Determine the (x, y) coordinate at the center of the cell enclosing the given text.  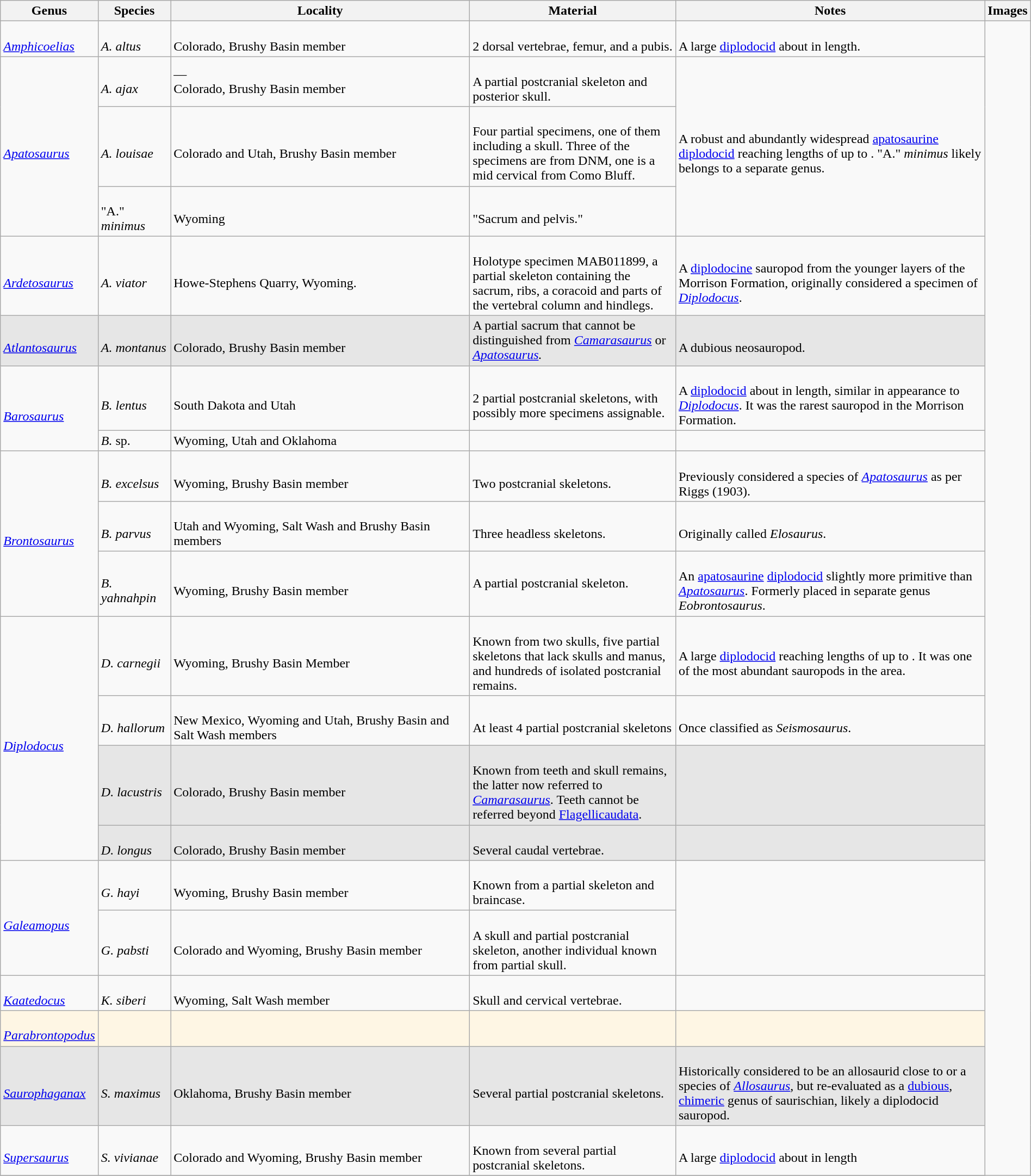
Material (573, 11)
Species (134, 11)
Notes (830, 11)
Genus (49, 11)
D. longus (134, 843)
S. maximus (134, 1086)
Previously considered a species of Apatosaurus as per Riggs (1903). (830, 476)
A. louisae (134, 146)
A dubious neosauropod. (830, 341)
Known from teeth and skull remains, the latter now referred to Camarasaurus. Teeth cannot be referred beyond Flagellicaudata. (573, 785)
B. excelsus (134, 476)
Wyoming, Brushy Basin Member (320, 655)
Barosaurus (49, 408)
Images (1008, 11)
2 partial postcranial skeletons, with possibly more specimens assignable. (573, 398)
Several partial postcranial skeletons. (573, 1086)
A skull and partial postcranial skeleton, another individual known from partial skull. (573, 943)
—Colorado, Brushy Basin member (320, 82)
2 dorsal vertebrae, femur, and a pubis. (573, 39)
Kaatedocus (49, 993)
New Mexico, Wyoming and Utah, Brushy Basin and Salt Wash members (320, 721)
Known from a partial skeleton and braincase. (573, 886)
A partial sacrum that cannot be distinguished from Camarasaurus or Apatosaurus. (573, 341)
Wyoming, Utah and Oklahoma (320, 441)
B. lentus (134, 398)
Atlantosaurus (49, 341)
S. vivianae (134, 1150)
Originally called Elosaurus. (830, 526)
At least 4 partial postcranial skeletons (573, 721)
Apatosaurus (49, 146)
G. pabsti (134, 943)
A partial postcranial skeleton. (573, 583)
A partial postcranial skeleton and posterior skull. (573, 82)
B. yahnahpin (134, 583)
A. altus (134, 39)
A large diplodocid reaching lengths of up to . It was one of the most abundant sauropods in the area. (830, 655)
Colorado and Utah, Brushy Basin member (320, 146)
D. lacustris (134, 785)
A. montanus (134, 341)
"A." minimus (134, 211)
Several caudal vertebrae. (573, 843)
Once classified as Seismosaurus. (830, 721)
Two postcranial skeletons. (573, 476)
Locality (320, 11)
Ardetosaurus (49, 276)
B. parvus (134, 526)
Galeamopus (49, 918)
A large diplodocid about in length (830, 1150)
Three headless skeletons. (573, 526)
Holotype specimen MAB011899, a partial skeleton containing the sacrum, ribs, a coracoid and parts of the vertebral column and hindlegs. (573, 276)
Amphicoelias (49, 39)
D. carnegii (134, 655)
Four partial specimens, one of them including a skull. Three of the specimens are from DNM, one is a mid cervical from Como Bluff. (573, 146)
Oklahoma, Brushy Basin member (320, 1086)
Wyoming, Salt Wash member (320, 993)
Parabrontopodus (49, 1028)
Howe-Stephens Quarry, Wyoming. (320, 276)
A large diplodocid about in length. (830, 39)
"Sacrum and pelvis." (573, 211)
Wyoming (320, 211)
Supersaurus (49, 1150)
A. ajax (134, 82)
A diplodocine sauropod from the younger layers of the Morrison Formation, originally considered a specimen of Diplodocus. (830, 276)
B. sp. (134, 441)
Skull and cervical vertebrae. (573, 993)
South Dakota and Utah (320, 398)
Known from several partial postcranial skeletons. (573, 1150)
Diplodocus (49, 738)
An apatosaurine diplodocid slightly more primitive than Apatosaurus. Formerly placed in separate genus Eobrontosaurus. (830, 583)
K. siberi (134, 993)
Brontosaurus (49, 533)
A robust and abundantly widespread apatosaurine diplodocid reaching lengths of up to . "A." minimus likely belongs to a separate genus. (830, 146)
A diplodocid about in length, similar in appearance to Diplodocus. It was the rarest sauropod in the Morrison Formation. (830, 398)
Utah and Wyoming, Salt Wash and Brushy Basin members (320, 526)
D. hallorum (134, 721)
Known from two skulls, five partial skeletons that lack skulls and manus, and hundreds of isolated postcranial remains. (573, 655)
A. viator (134, 276)
G. hayi (134, 886)
Saurophaganax (49, 1086)
